Scan for the cell matching the given text and deliver its [X, Y] coordinate at center. 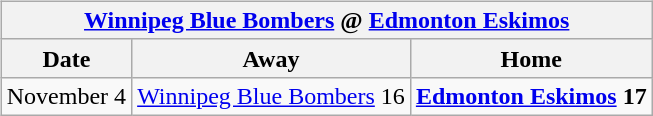
Away [272, 58]
November 4 [66, 96]
Edmonton Eskimos 17 [531, 96]
Home [531, 58]
Winnipeg Blue Bombers @ Edmonton Eskimos [326, 20]
Date [66, 58]
Winnipeg Blue Bombers 16 [272, 96]
